From the cell containing the given text, extract its center point as [x, y] coordinate. 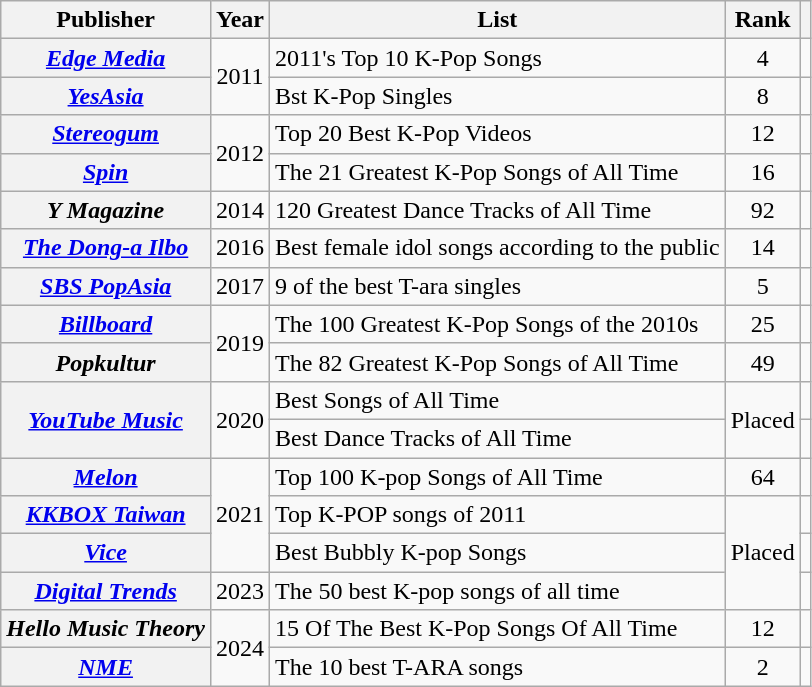
49 [762, 362]
The 82 Greatest K-Pop Songs of All Time [498, 362]
25 [762, 324]
5 [762, 286]
Digital Trends [106, 591]
2021 [240, 515]
Top 100 K-pop Songs of All Time [498, 477]
8 [762, 96]
2024 [240, 648]
16 [762, 172]
The 21 Greatest K-Pop Songs of All Time [498, 172]
15 Of The Best K-Pop Songs Of All Time [498, 629]
SBS PopAsia [106, 286]
2014 [240, 210]
Best Dance Tracks of All Time [498, 438]
64 [762, 477]
2016 [240, 248]
2011 [240, 77]
Rank [762, 20]
92 [762, 210]
Edge Media [106, 58]
List [498, 20]
YesAsia [106, 96]
Spin [106, 172]
Publisher [106, 20]
Best Bubbly K-pop Songs [498, 553]
YouTube Music [106, 419]
Vice [106, 553]
2 [762, 667]
Top K-POP songs of 2011 [498, 515]
Hello Music Theory [106, 629]
2012 [240, 153]
4 [762, 58]
2023 [240, 591]
120 Greatest Dance Tracks of All Time [498, 210]
9 of the best T-ara singles [498, 286]
The Dong-a Ilbo [106, 248]
Popkultur [106, 362]
KKBOX Taiwan [106, 515]
The 100 Greatest K-Pop Songs of the 2010s [498, 324]
Bst K-Pop Singles [498, 96]
Billboard [106, 324]
Top 20 Best K-Pop Videos [498, 134]
The 50 best K-pop songs of all time [498, 591]
The 10 best T-ARA songs [498, 667]
2020 [240, 419]
2011's Top 10 K-Pop Songs [498, 58]
Y Magazine [106, 210]
14 [762, 248]
Best Songs of All Time [498, 400]
Year [240, 20]
Best female idol songs according to the public [498, 248]
NME [106, 667]
2019 [240, 343]
Melon [106, 477]
Stereogum [106, 134]
2017 [240, 286]
